Return [x, y] of the center of cell containing provided text 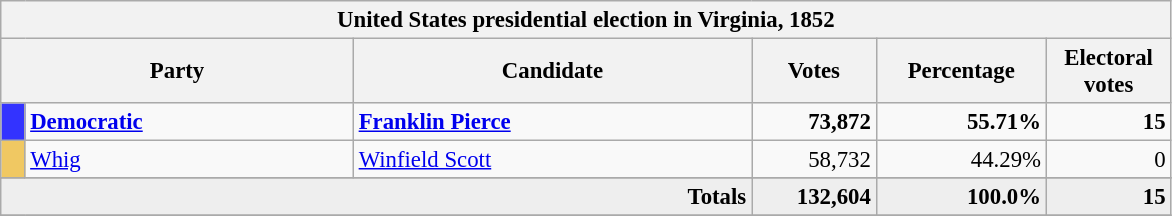
58,732 [814, 160]
132,604 [814, 197]
55.71% [961, 122]
Candidate [552, 72]
100.0% [961, 197]
Percentage [961, 72]
Winfield Scott [552, 160]
Democratic [189, 122]
Electoral votes [1108, 72]
Whig [189, 160]
Votes [814, 72]
Totals [376, 197]
Franklin Pierce [552, 122]
0 [1108, 160]
United States presidential election in Virginia, 1852 [586, 20]
44.29% [961, 160]
Party [178, 72]
73,872 [814, 122]
